Locate the cell with the specified text and output its (x, y) center coordinate. 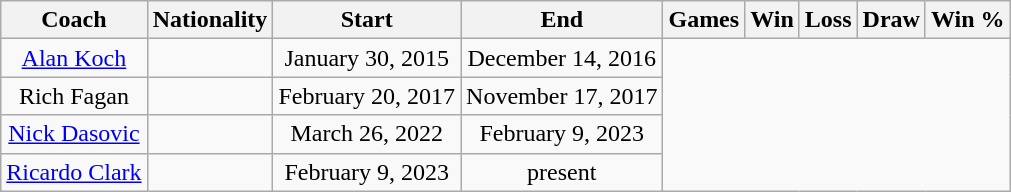
March 26, 2022 (367, 134)
End (562, 20)
Win (772, 20)
Ricardo Clark (74, 172)
Games (704, 20)
Nick Dasovic (74, 134)
January 30, 2015 (367, 58)
Draw (891, 20)
December 14, 2016 (562, 58)
Rich Fagan (74, 96)
Alan Koch (74, 58)
Loss (828, 20)
Coach (74, 20)
Win % (968, 20)
present (562, 172)
Nationality (210, 20)
February 20, 2017 (367, 96)
November 17, 2017 (562, 96)
Start (367, 20)
